Pinpoint the cell where the given text exists, returning its (X, Y) midpoint coordinate. 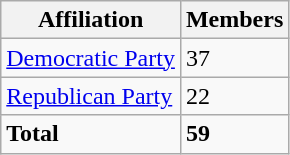
Members (234, 20)
37 (234, 58)
22 (234, 96)
Affiliation (91, 20)
59 (234, 134)
Democratic Party (91, 58)
Total (91, 134)
Republican Party (91, 96)
